Return the [x, y] coordinate for the center point of the cell that contains the specified text.  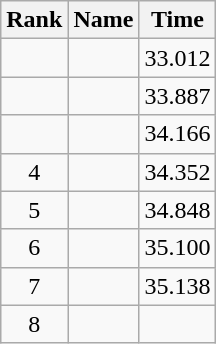
33.887 [178, 96]
6 [34, 248]
Rank [34, 20]
8 [34, 324]
34.166 [178, 134]
35.100 [178, 248]
33.012 [178, 58]
4 [34, 172]
34.352 [178, 172]
35.138 [178, 286]
5 [34, 210]
Name [104, 20]
34.848 [178, 210]
Time [178, 20]
7 [34, 286]
